Pinpoint the cell where the given text exists, returning its (x, y) midpoint coordinate. 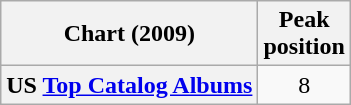
Chart (2009) (130, 34)
Peakposition (304, 34)
8 (304, 85)
US Top Catalog Albums (130, 85)
